Identify which cell holds the provided text, then report its (X, Y) central coordinate. 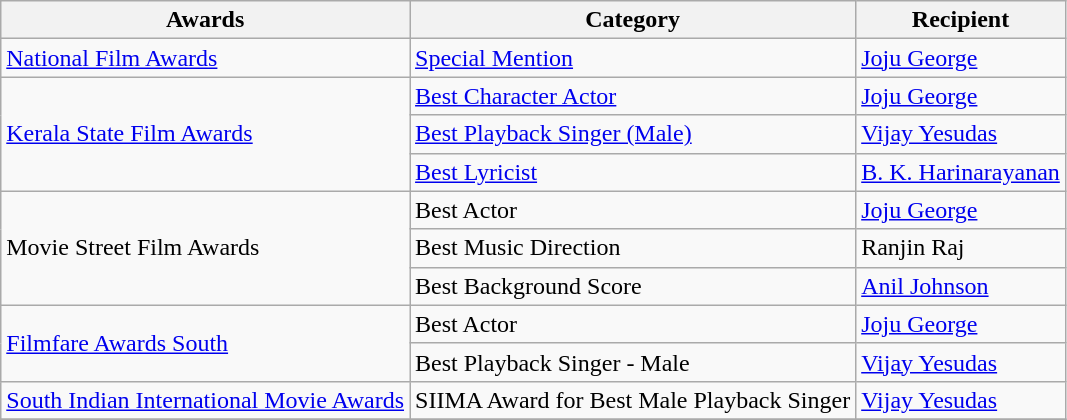
South Indian International Movie Awards (206, 400)
Special Mention (633, 58)
National Film Awards (206, 58)
Category (633, 20)
Movie Street Film Awards (206, 248)
Recipient (961, 20)
Best Character Actor (633, 96)
Best Playback Singer (Male) (633, 134)
Filmfare Awards South (206, 343)
SIIMA Award for Best Male Playback Singer (633, 400)
Anil Johnson (961, 286)
Best Background Score (633, 286)
Ranjin Raj (961, 248)
Best Music Direction (633, 248)
Best Playback Singer - Male (633, 362)
Best Lyricist (633, 172)
B. K. Harinarayanan (961, 172)
Kerala State Film Awards (206, 134)
Awards (206, 20)
